From the cell containing the given text, extract its center point as (X, Y) coordinate. 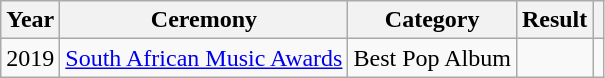
Result (554, 20)
Year (30, 20)
2019 (30, 58)
Best Pop Album (432, 58)
South African Music Awards (204, 58)
Ceremony (204, 20)
Category (432, 20)
